Capture the cell that displays the provided text and extract its (X, Y) central coordinate. 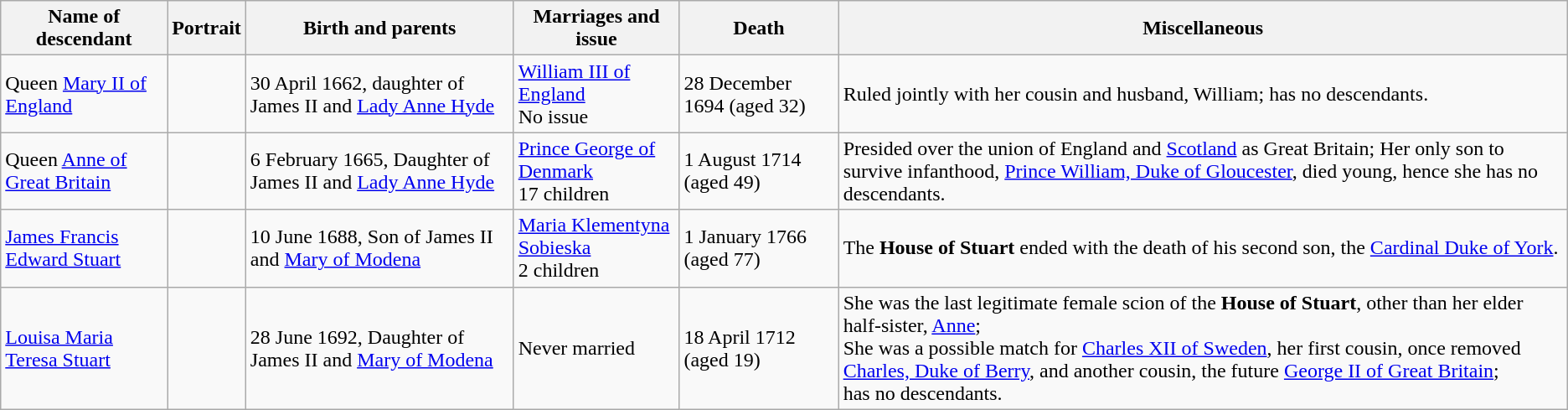
Queen Anne of Great Britain (84, 171)
Ruled jointly with her cousin and husband, William; has no descendants. (1203, 94)
30 April 1662, daughter of James II and Lady Anne Hyde (379, 94)
Queen Mary II of England (84, 94)
Miscellaneous (1203, 29)
28 December 1694 (aged 32) (759, 94)
The House of Stuart ended with the death of his second son, the Cardinal Duke of York. (1203, 248)
10 June 1688, Son of James II and Mary of Modena (379, 248)
Portrait (207, 29)
Birth and parents (379, 29)
6 February 1665, Daughter of James II and Lady Anne Hyde (379, 171)
28 June 1692, Daughter of James II and Mary of Modena (379, 348)
William III of EnglandNo issue (596, 94)
1 August 1714 (aged 49) (759, 171)
Death (759, 29)
Maria Klementyna Sobieska2 children (596, 248)
James Francis Edward Stuart (84, 248)
Never married (596, 348)
Prince George of Denmark17 children (596, 171)
Louisa Maria Teresa Stuart (84, 348)
Marriages and issue (596, 29)
Name of descendant (84, 29)
1 January 1766 (aged 77) (759, 248)
18 April 1712 (aged 19) (759, 348)
